Provide the (x, y) coordinate of the cell's center where the given text is located.  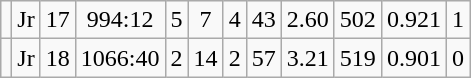
0 (458, 58)
519 (358, 58)
5 (176, 20)
4 (234, 20)
17 (58, 20)
502 (358, 20)
3.21 (308, 58)
57 (264, 58)
0.921 (414, 20)
7 (206, 20)
2.60 (308, 20)
1066:40 (120, 58)
14 (206, 58)
1 (458, 20)
0.901 (414, 58)
18 (58, 58)
994:12 (120, 20)
43 (264, 20)
